Provide the (x, y) coordinate of the cell's center where the given text is located.  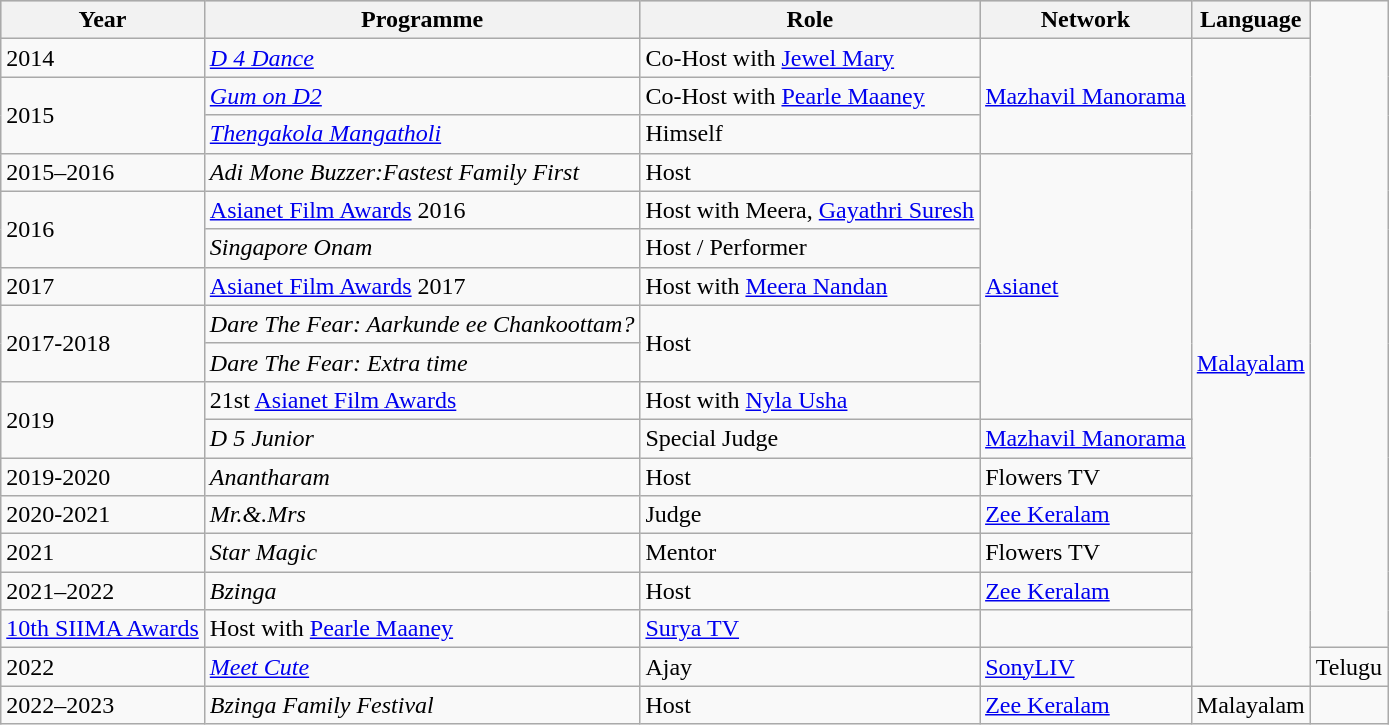
Host with Meera, Gayathri Suresh (810, 210)
21st Asianet Film Awards (422, 400)
Anantharam (422, 477)
Host with Meera Nandan (810, 286)
2017-2018 (103, 343)
2016 (103, 229)
Bzinga Family Festival (422, 705)
Dare The Fear: Extra time (422, 362)
2021 (103, 553)
2019-2020 (103, 477)
Thengakola Mangatholi (422, 134)
Telugu (1348, 667)
2015–2016 (103, 172)
Asianet (1086, 286)
Asianet Film Awards 2017 (422, 286)
Host with Nyla Usha (810, 400)
Star Magic (422, 553)
Host / Performer (810, 248)
SonyLIV (1086, 667)
Adi Mone Buzzer:Fastest Family First (422, 172)
2022–2023 (103, 705)
Bzinga (422, 591)
Ajay (810, 667)
Himself (810, 134)
Gum on D2 (422, 96)
Mentor (810, 553)
D 4 Dance (422, 58)
2015 (103, 115)
D 5 Junior (422, 438)
Role (810, 20)
Co-Host with Pearle Maaney (810, 96)
2019 (103, 419)
2020-2021 (103, 515)
Judge (810, 515)
Mr.&.Mrs (422, 515)
Special Judge (810, 438)
10th SIIMA Awards (103, 629)
Meet Cute (422, 667)
Surya TV (810, 629)
2021–2022 (103, 591)
Asianet Film Awards 2016 (422, 210)
2014 (103, 58)
Singapore Onam (422, 248)
Network (1086, 20)
Host with Pearle Maaney (422, 629)
Programme (422, 20)
Dare The Fear: Aarkunde ee Chankoottam? (422, 324)
2022 (103, 667)
2017 (103, 286)
Year (103, 20)
Co-Host with Jewel Mary (810, 58)
Language (1250, 20)
